Return [X, Y] of the center of cell containing provided text 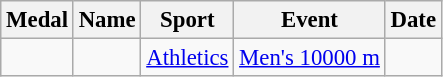
Medal [38, 20]
Event [310, 20]
Athletics [188, 58]
Date [413, 20]
Sport [188, 20]
Name [107, 20]
Men's 10000 m [310, 58]
